Extract the [x, y] coordinate from the center of the cell holding the provided text.  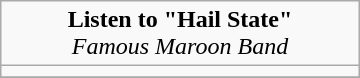
Listen to "Hail State"Famous Maroon Band [180, 34]
